Extract the [X, Y] coordinate from the center of the cell holding the provided text.  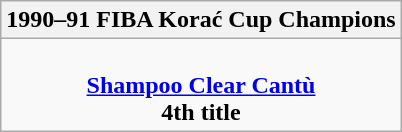
1990–91 FIBA Korać Cup Champions [201, 20]
Shampoo Clear Cantù 4th title [201, 85]
